For the text-containing cell, return its midpoint in [x, y] coordinate format. 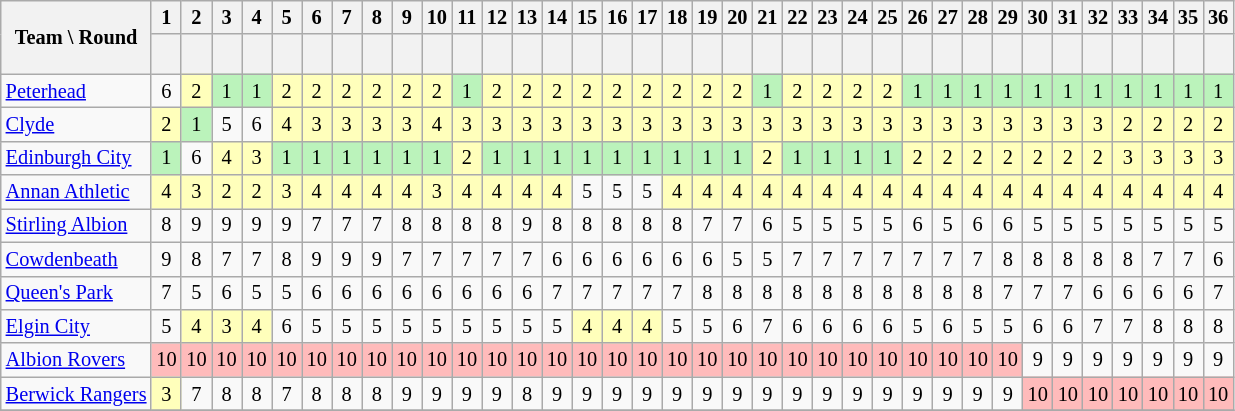
26 [918, 17]
23 [827, 17]
21 [767, 17]
Albion Rovers [76, 360]
31 [1068, 17]
24 [857, 17]
35 [1188, 17]
19 [707, 17]
36 [1218, 17]
12 [497, 17]
Elgin City [76, 326]
20 [737, 17]
Annan Athletic [76, 192]
18 [677, 17]
11 [467, 17]
29 [1008, 17]
27 [948, 17]
Queen's Park [76, 293]
Team \ Round [76, 36]
22 [797, 17]
Berwick Rangers [76, 394]
30 [1038, 17]
34 [1158, 17]
17 [647, 17]
13 [527, 17]
Clyde [76, 124]
33 [1128, 17]
32 [1098, 17]
Peterhead [76, 91]
16 [617, 17]
28 [978, 17]
15 [587, 17]
Cowdenbeath [76, 259]
14 [557, 17]
Stirling Albion [76, 225]
25 [888, 17]
Edinburgh City [76, 158]
